Return (X, Y) of the center of cell containing provided text 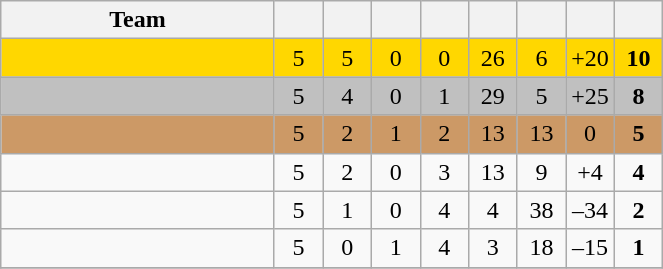
29 (494, 96)
8 (638, 96)
38 (542, 210)
+25 (590, 96)
18 (542, 248)
26 (494, 58)
9 (542, 172)
Team (138, 20)
6 (542, 58)
10 (638, 58)
+4 (590, 172)
–34 (590, 210)
+20 (590, 58)
–15 (590, 248)
